Scan for the cell matching the given text and deliver its [x, y] coordinate at center. 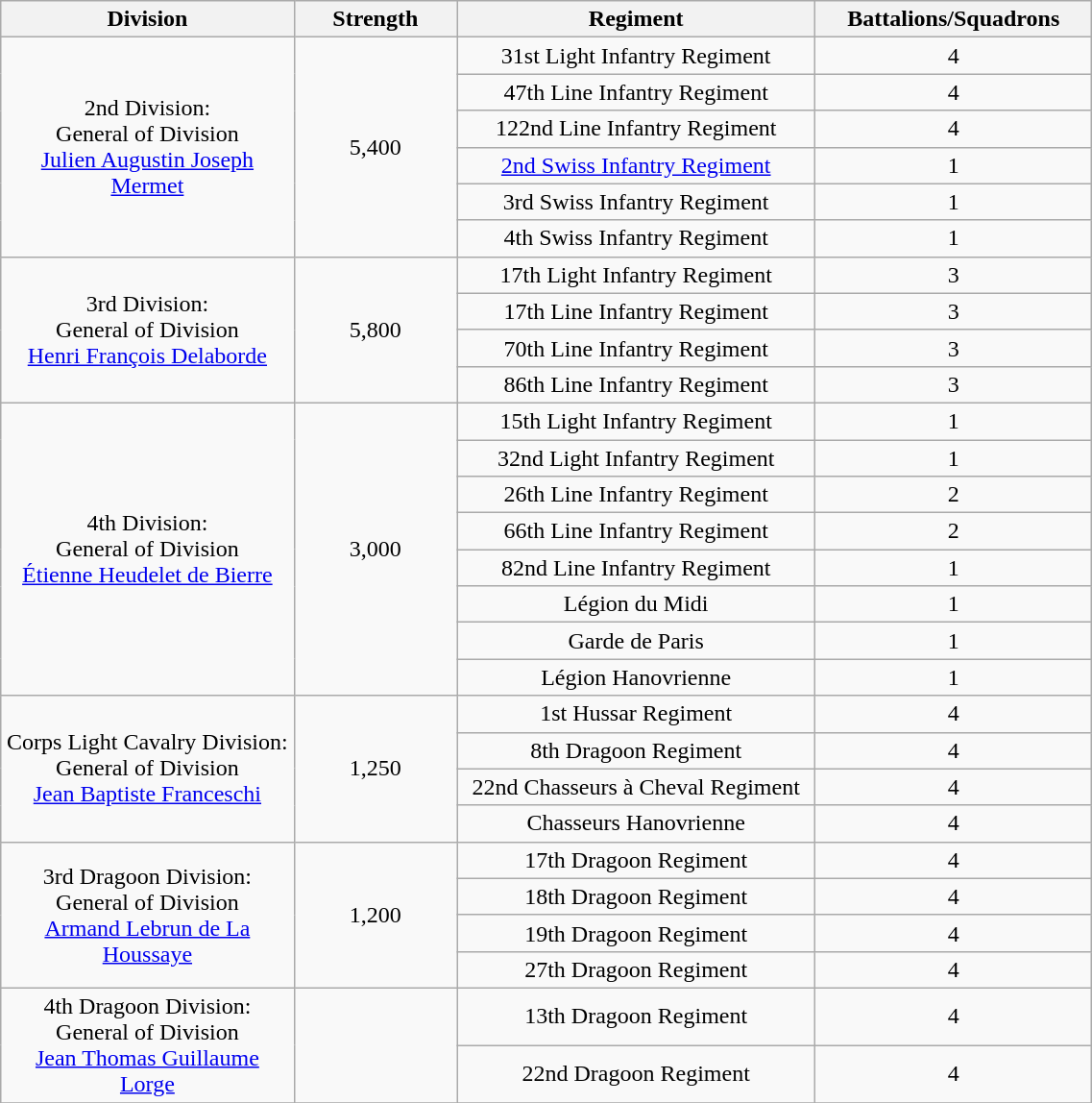
4th Dragoon Division:General of DivisionJean Thomas Guillaume Lorge [148, 1045]
26th Line Infantry Regiment [636, 495]
Division [148, 19]
Battalions/Squadrons [954, 19]
122nd Line Infantry Regiment [636, 129]
4th Swiss Infantry Regiment [636, 238]
19th Dragoon Regiment [636, 933]
1st Hussar Regiment [636, 714]
22nd Dragoon Regiment [636, 1074]
2nd Swiss Infantry Regiment [636, 165]
1,200 [376, 915]
Regiment [636, 19]
4th Division:General of DivisionÉtienne Heudelet de Bierre [148, 549]
3rd Dragoon Division:General of DivisionArmand Lebrun de La Houssaye [148, 915]
22nd Chasseurs à Cheval Regiment [636, 787]
13th Dragoon Regiment [636, 1017]
82nd Line Infantry Regiment [636, 568]
Garde de Paris [636, 641]
3rd Swiss Infantry Regiment [636, 202]
17th Dragoon Regiment [636, 860]
Corps Light Cavalry Division:General of DivisionJean Baptiste Franceschi [148, 769]
Chasseurs Hanovrienne [636, 823]
3,000 [376, 549]
17th Light Infantry Regiment [636, 275]
66th Line Infantry Regiment [636, 531]
86th Line Infantry Regiment [636, 384]
2nd Division:General of DivisionJulien Augustin Joseph Mermet [148, 147]
Strength [376, 19]
1,250 [376, 769]
17th Line Infantry Regiment [636, 311]
3rd Division:General of DivisionHenri François Delaborde [148, 330]
32nd Light Infantry Regiment [636, 458]
70th Line Infantry Regiment [636, 348]
27th Dragoon Regiment [636, 969]
Légion du Midi [636, 604]
8th Dragoon Regiment [636, 750]
Légion Hanovrienne [636, 677]
47th Line Infantry Regiment [636, 92]
31st Light Infantry Regiment [636, 56]
18th Dragoon Regiment [636, 896]
15th Light Infantry Regiment [636, 421]
5,800 [376, 330]
5,400 [376, 147]
